Capture the cell that displays the provided text and extract its (x, y) central coordinate. 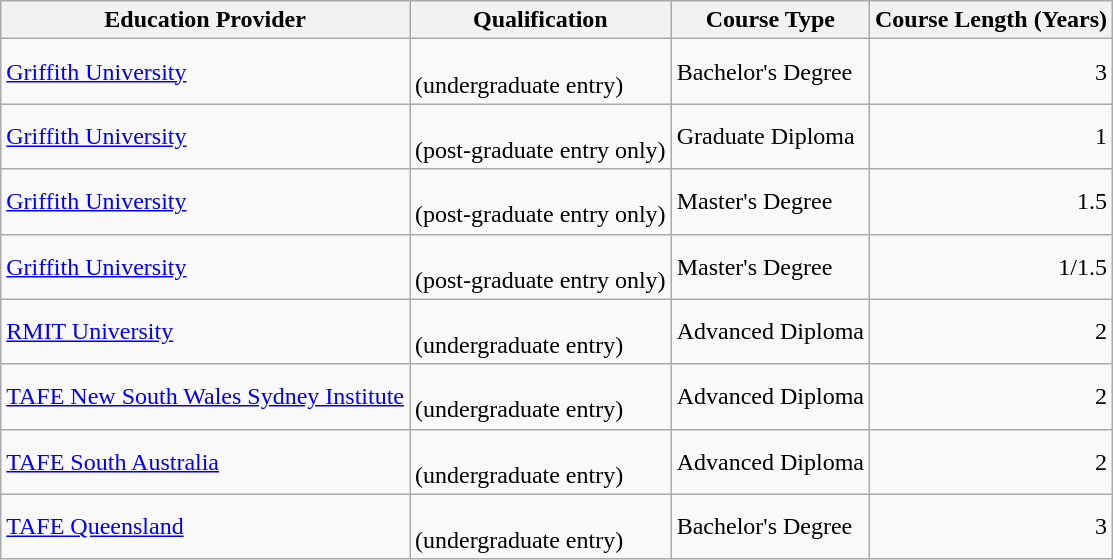
TAFE New South Wales Sydney Institute (206, 396)
1 (992, 136)
TAFE Queensland (206, 526)
1.5 (992, 202)
RMIT University (206, 332)
Education Provider (206, 20)
Course Type (770, 20)
1/1.5 (992, 266)
Qualification (541, 20)
TAFE South Australia (206, 462)
Graduate Diploma (770, 136)
Course Length (Years) (992, 20)
